For the text-containing cell, return its midpoint in [x, y] coordinate format. 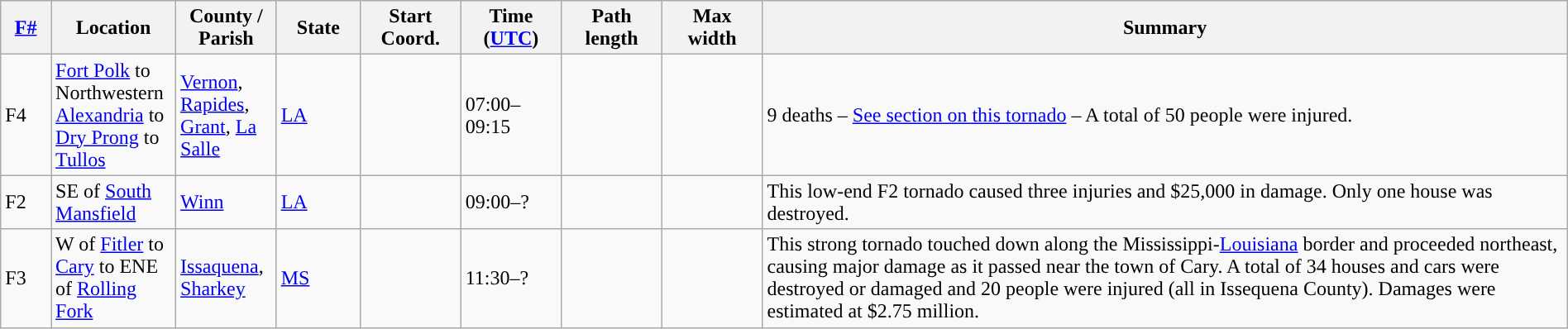
Path length [612, 28]
F# [26, 28]
Summary [1164, 28]
9 deaths – See section on this tornado – A total of 50 people were injured. [1164, 115]
Max width [712, 28]
Time (UTC) [511, 28]
Fort Polk to Northwestern Alexandria to Dry Prong to Tullos [114, 115]
Issaquena, Sharkey [227, 278]
W of Fitler to Cary to ENE of Rolling Fork [114, 278]
Location [114, 28]
Start Coord. [410, 28]
F3 [26, 278]
F4 [26, 115]
Vernon, Rapides, Grant, La Salle [227, 115]
State [318, 28]
09:00–? [511, 202]
07:00–09:15 [511, 115]
F2 [26, 202]
This low-end F2 tornado caused three injuries and $25,000 in damage. Only one house was destroyed. [1164, 202]
11:30–? [511, 278]
County / Parish [227, 28]
Winn [227, 202]
SE of South Mansfield [114, 202]
MS [318, 278]
